Detect which cell encompasses the target text, then output its (x, y) center coordinate. 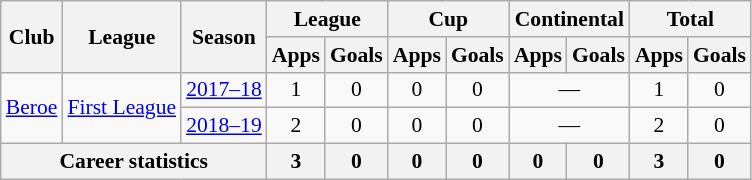
Season (224, 36)
2017–18 (224, 90)
Career statistics (134, 162)
First League (122, 108)
2018–19 (224, 126)
Club (32, 36)
Total (690, 19)
Cup (448, 19)
Continental (570, 19)
Beroe (32, 108)
